Scan for the cell matching the given text and deliver its [x, y] coordinate at center. 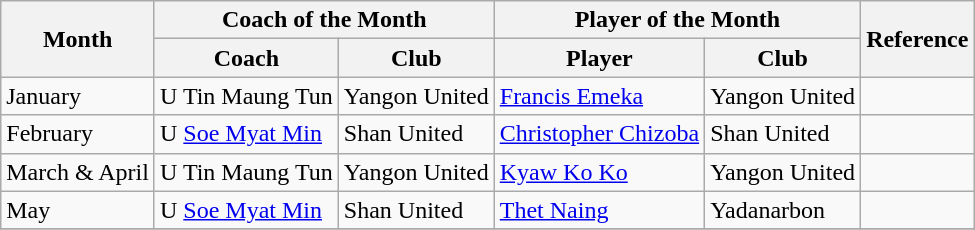
Coach [246, 58]
Player of the Month [677, 20]
May [78, 210]
Yadanarbon [783, 210]
Player [599, 58]
Reference [918, 39]
Coach of the Month [324, 20]
January [78, 96]
Month [78, 39]
February [78, 134]
March & April [78, 172]
Francis Emeka [599, 96]
Christopher Chizoba [599, 134]
Kyaw Ko Ko [599, 172]
Thet Naing [599, 210]
